Pinpoint the cell where the given text exists, returning its (X, Y) midpoint coordinate. 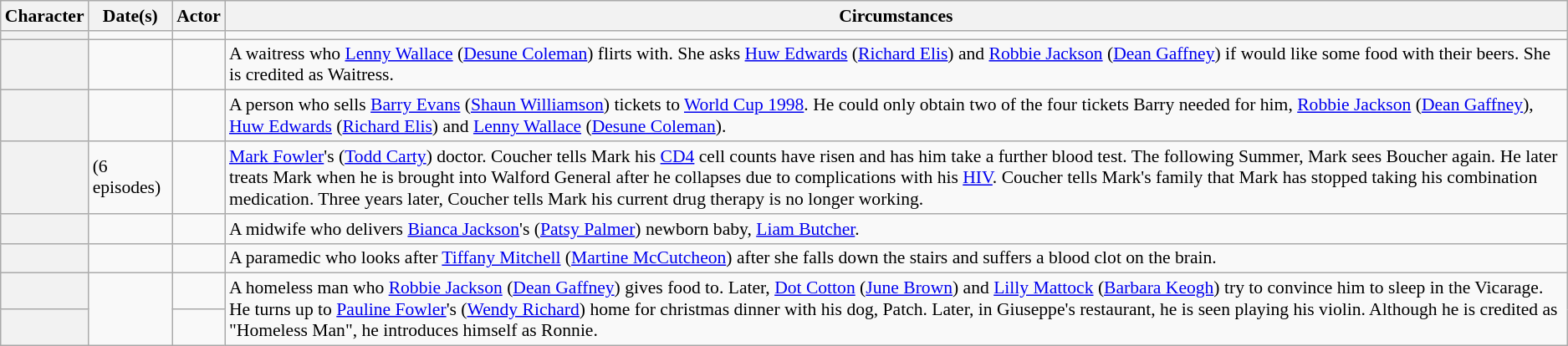
(6 episodes) (130, 177)
A paramedic who looks after Tiffany Mitchell (Martine McCutcheon) after she falls down the stairs and suffers a blood clot on the brain. (896, 258)
Actor (199, 16)
Character (45, 16)
A midwife who delivers Bianca Jackson's (Patsy Palmer) newborn baby, Liam Butcher. (896, 229)
Circumstances (896, 16)
Date(s) (130, 16)
